Output the [x, y] coordinate of the center of the cell containing the given text.  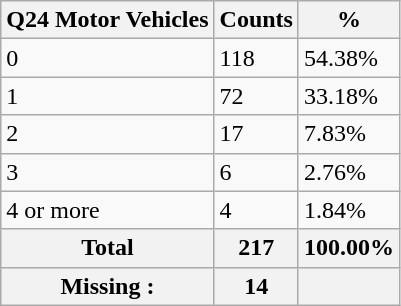
Missing : [108, 286]
Counts [256, 20]
Total [108, 248]
4 or more [108, 210]
118 [256, 58]
14 [256, 286]
2.76% [348, 172]
0 [108, 58]
1.84% [348, 210]
2 [108, 134]
4 [256, 210]
217 [256, 248]
33.18% [348, 96]
17 [256, 134]
Q24 Motor Vehicles [108, 20]
72 [256, 96]
100.00% [348, 248]
6 [256, 172]
1 [108, 96]
3 [108, 172]
7.83% [348, 134]
% [348, 20]
54.38% [348, 58]
